Scan for the cell matching the given text and deliver its (X, Y) coordinate at center. 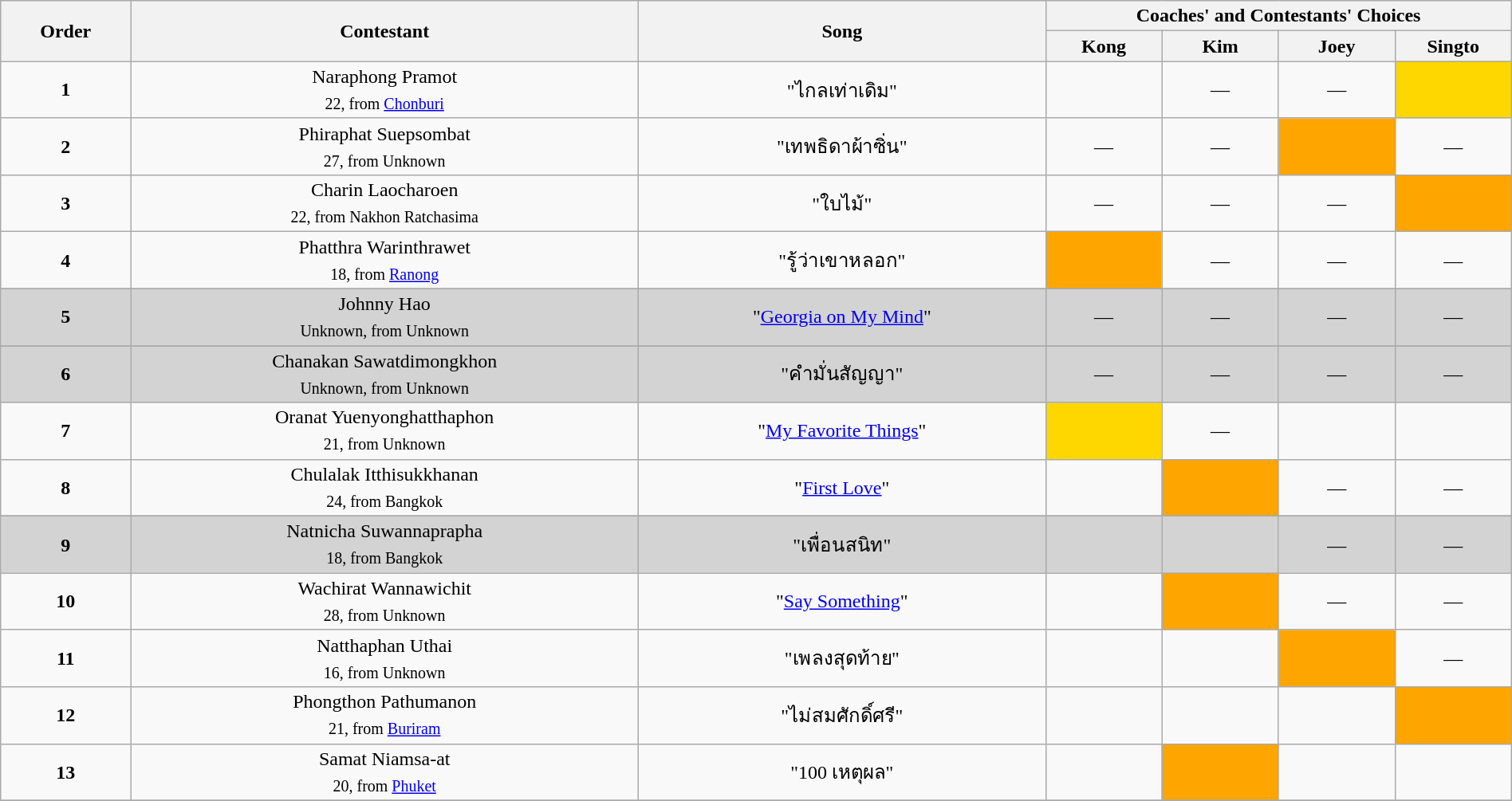
6 (65, 375)
Order (65, 31)
"ไกลเท่าเดิม" (842, 89)
"100 เหตุผล" (842, 772)
Phatthra Warinthrawet18, from Ranong (384, 260)
2 (65, 147)
"รู้ว่าเขาหลอก" (842, 260)
9 (65, 545)
Joey (1337, 46)
7 (65, 430)
10 (65, 601)
4 (65, 260)
Chanakan SawatdimongkhonUnknown, from Unknown (384, 375)
"เพลงสุดท้าย" (842, 658)
Natnicha Suwannaprapha18, from Bangkok (384, 545)
Samat Niamsa-at20, from Phuket (384, 772)
Wachirat Wannawichit28, from Unknown (384, 601)
12 (65, 716)
"My Favorite Things" (842, 430)
Phongthon Pathumanon21, from Buriram (384, 716)
Phiraphat Suepsombat27, from Unknown (384, 147)
11 (65, 658)
Song (842, 31)
Oranat Yuenyonghatthaphon21, from Unknown (384, 430)
"คำมั่นสัญญา" (842, 375)
"ใบไม้" (842, 204)
Contestant (384, 31)
Chulalak Itthisukkhanan24, from Bangkok (384, 488)
Johnny HaoUnknown, from Unknown (384, 317)
"เพื่อนสนิท" (842, 545)
Kim (1220, 46)
3 (65, 204)
5 (65, 317)
"First Love" (842, 488)
"Say Something" (842, 601)
13 (65, 772)
"Georgia on My Mind" (842, 317)
Kong (1104, 46)
Naraphong Pramot22, from Chonburi (384, 89)
Coaches' and Contestants' Choices (1278, 16)
1 (65, 89)
"ไม่สมศักดิ์ศรี" (842, 716)
8 (65, 488)
Singto (1453, 46)
Natthaphan Uthai16, from Unknown (384, 658)
"เทพธิดาผ้าซิ่น" (842, 147)
Charin Laocharoen22, from Nakhon Ratchasima (384, 204)
